Output the [X, Y] coordinate of the center of the cell containing the given text.  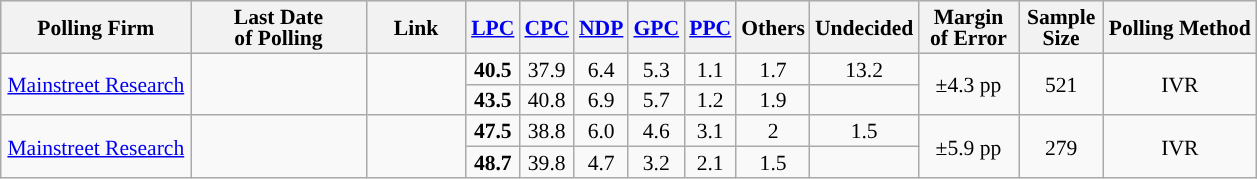
Last Dateof Polling [278, 27]
NDP [601, 27]
2.1 [710, 162]
Undecided [864, 27]
6.0 [601, 132]
Polling Method [1180, 27]
LPC [492, 27]
5.3 [656, 68]
2 [773, 132]
GPC [656, 27]
40.5 [492, 68]
±5.9 pp [968, 147]
Others [773, 27]
6.9 [601, 100]
521 [1062, 84]
39.8 [546, 162]
40.8 [546, 100]
CPC [546, 27]
3.2 [656, 162]
5.7 [656, 100]
37.9 [546, 68]
13.2 [864, 68]
279 [1062, 147]
47.5 [492, 132]
38.8 [546, 132]
1.1 [710, 68]
6.4 [601, 68]
±4.3 pp [968, 84]
1.9 [773, 100]
1.2 [710, 100]
48.7 [492, 162]
43.5 [492, 100]
Polling Firm [96, 27]
1.7 [773, 68]
3.1 [710, 132]
Marginof Error [968, 27]
Link [416, 27]
SampleSize [1062, 27]
PPC [710, 27]
4.7 [601, 162]
4.6 [656, 132]
